Capture the cell that displays the provided text and extract its [X, Y] central coordinate. 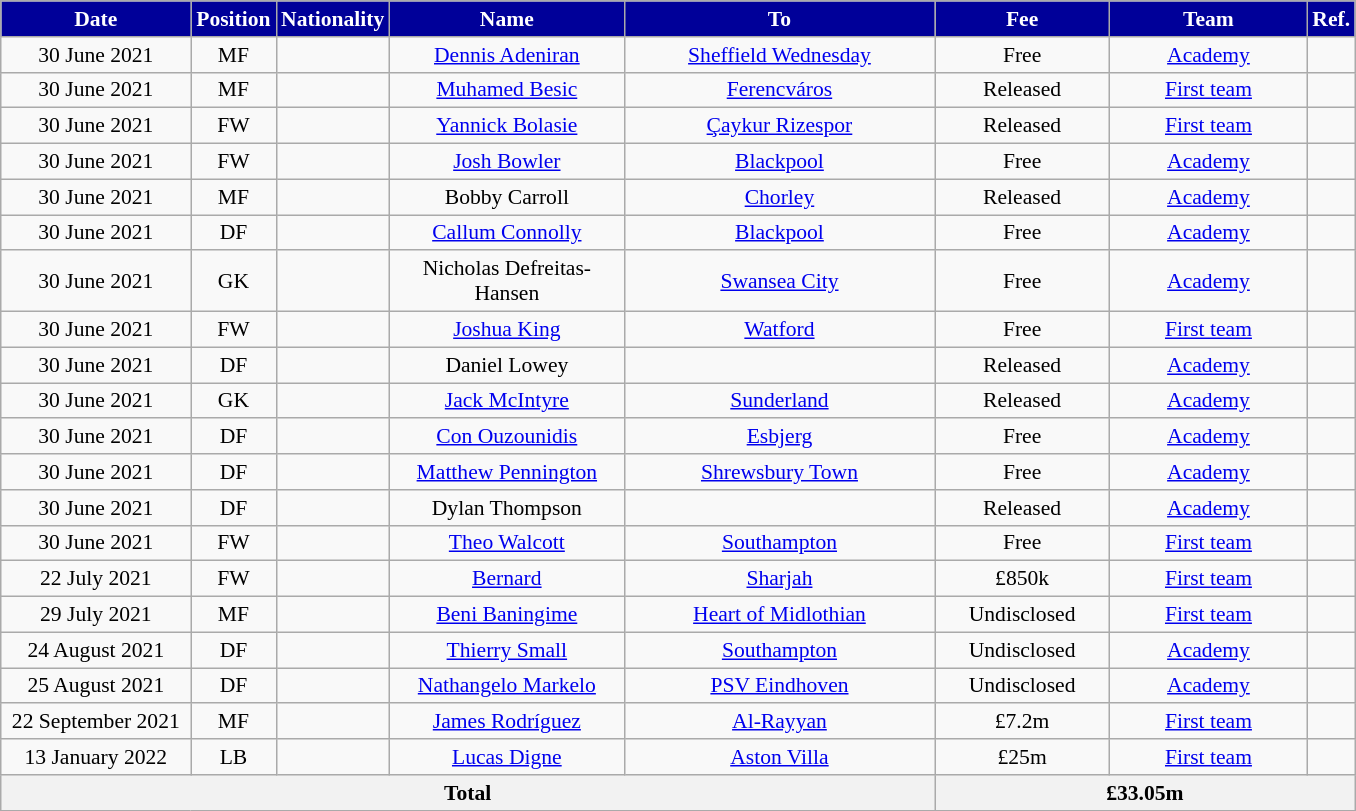
James Rodríguez [506, 722]
£7.2m [1022, 722]
Jack McIntyre [506, 401]
Muhamed Besic [506, 90]
£850k [1022, 579]
Dennis Adeniran [506, 55]
Bobby Carroll [506, 197]
Çaykur Rizespor [779, 126]
Watford [779, 330]
Dylan Thompson [506, 508]
Sunderland [779, 401]
24 August 2021 [96, 650]
Position [234, 19]
Swansea City [779, 282]
22 September 2021 [96, 722]
Total [468, 793]
Shrewsbury Town [779, 472]
Sheffield Wednesday [779, 55]
Bernard [506, 579]
29 July 2021 [96, 615]
Theo Walcott [506, 543]
Lucas Digne [506, 757]
Nathangelo Markelo [506, 686]
£33.05m [1146, 793]
Matthew Pennington [506, 472]
LB [234, 757]
Date [96, 19]
Sharjah [779, 579]
Yannick Bolasie [506, 126]
Callum Connolly [506, 233]
Josh Bowler [506, 162]
Esbjerg [779, 437]
Beni Baningime [506, 615]
Al-Rayyan [779, 722]
Joshua King [506, 330]
£25m [1022, 757]
Ref. [1331, 19]
Ferencváros [779, 90]
25 August 2021 [96, 686]
Aston Villa [779, 757]
Nationality [332, 19]
To [779, 19]
Fee [1022, 19]
Nicholas Defreitas-Hansen [506, 282]
Name [506, 19]
Thierry Small [506, 650]
Con Ouzounidis [506, 437]
22 July 2021 [96, 579]
PSV Eindhoven [779, 686]
Team [1209, 19]
13 January 2022 [96, 757]
Chorley [779, 197]
Heart of Midlothian [779, 615]
Daniel Lowey [506, 365]
